For the text-containing cell, return its midpoint in (X, Y) coordinate format. 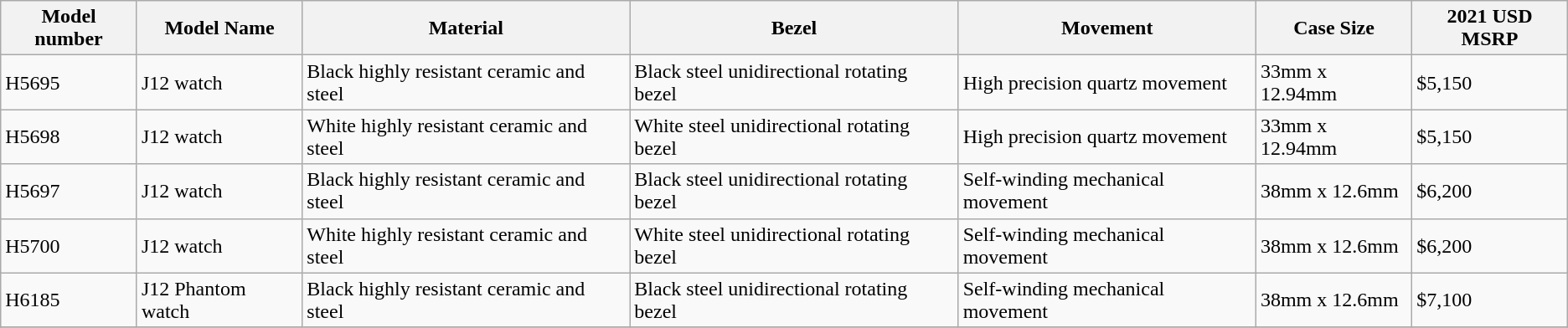
Movement (1107, 28)
H5695 (69, 82)
H5698 (69, 137)
2021 USD MSRP (1489, 28)
Model Name (219, 28)
Model number (69, 28)
H6185 (69, 300)
H5700 (69, 246)
H5697 (69, 191)
Material (466, 28)
Bezel (794, 28)
$7,100 (1489, 300)
Case Size (1333, 28)
J12 Phantom watch (219, 300)
